Scan for the cell matching the given text and deliver its [x, y] coordinate at center. 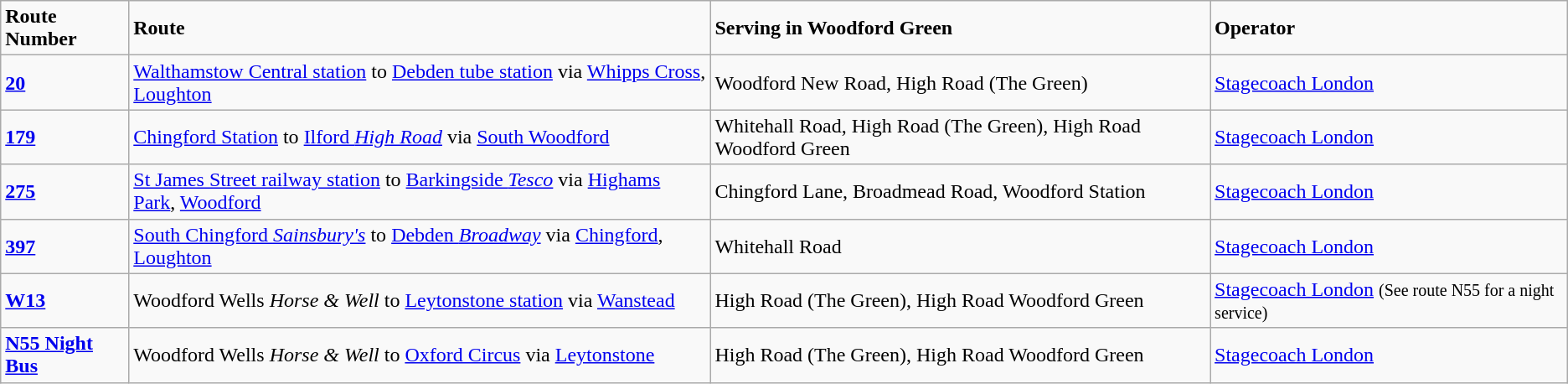
N55 Night Bus [65, 355]
20 [65, 82]
Whitehall Road [960, 246]
Woodford Wells Horse & Well to Leytonstone station via Wanstead [420, 300]
Whitehall Road, High Road (The Green), High Road Woodford Green [960, 138]
Route [420, 29]
Chingford Lane, Broadmead Road, Woodford Station [960, 191]
179 [65, 138]
Serving in Woodford Green [960, 29]
W13 [65, 300]
South Chingford Sainsbury's to Debden Broadway via Chingford, Loughton [420, 246]
St James Street railway station to Barkingside Tesco via Highams Park, Woodford [420, 191]
Walthamstow Central station to Debden tube station via Whipps Cross, Loughton [420, 82]
Chingford Station to Ilford High Road via South Woodford [420, 138]
Woodford Wells Horse & Well to Oxford Circus via Leytonstone [420, 355]
275 [65, 191]
Stagecoach London (See route N55 for a night service) [1389, 300]
Operator [1389, 29]
397 [65, 246]
Woodford New Road, High Road (The Green) [960, 82]
Route Number [65, 29]
